Determine the [x, y] coordinate at the center of the cell enclosing the given text.  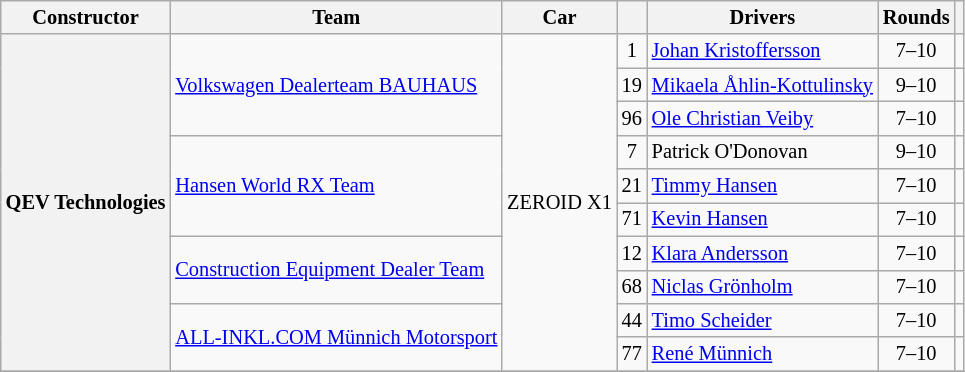
Patrick O'Donovan [762, 152]
96 [632, 118]
Construction Equipment Dealer Team [336, 270]
Hansen World RX Team [336, 186]
Kevin Hansen [762, 219]
René Münnich [762, 354]
Timmy Hansen [762, 186]
ALL-INKL.COM Münnich Motorsport [336, 336]
QEV Technologies [86, 202]
21 [632, 186]
Niclas Grönholm [762, 287]
12 [632, 253]
7 [632, 152]
Mikaela Åhlin-Kottulinsky [762, 85]
44 [632, 320]
71 [632, 219]
Team [336, 17]
Johan Kristoffersson [762, 51]
1 [632, 51]
19 [632, 85]
Constructor [86, 17]
Drivers [762, 17]
Klara Andersson [762, 253]
Car [559, 17]
68 [632, 287]
Rounds [916, 17]
Ole Christian Veiby [762, 118]
Timo Scheider [762, 320]
Volkswagen Dealerteam BAUHAUS [336, 84]
77 [632, 354]
ZEROID X1 [559, 202]
